Locate the cell with the specified text and output its (X, Y) center coordinate. 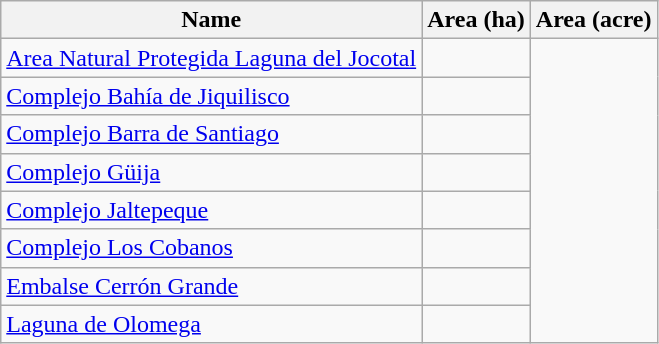
Area (ha) (476, 20)
Area (acre) (594, 20)
Complejo Jaltepeque (212, 210)
Complejo Los Cobanos (212, 248)
Complejo Barra de Santiago (212, 134)
Name (212, 20)
Laguna de Olomega (212, 324)
Area Natural Protegida Laguna del Jocotal (212, 58)
Complejo Bahía de Jiquilisco (212, 96)
Complejo Güija (212, 172)
Embalse Cerrón Grande (212, 286)
